Determine the [x, y] coordinate at the center of the cell enclosing the given text.  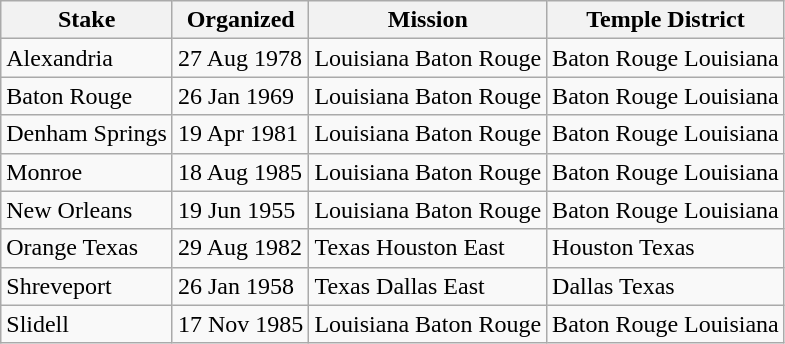
Shreveport [87, 286]
Dallas Texas [666, 286]
New Orleans [87, 210]
Monroe [87, 172]
27 Aug 1978 [240, 58]
Baton Rouge [87, 96]
29 Aug 1982 [240, 248]
Slidell [87, 324]
Temple District [666, 20]
Houston Texas [666, 248]
17 Nov 1985 [240, 324]
Stake [87, 20]
19 Apr 1981 [240, 134]
18 Aug 1985 [240, 172]
Denham Springs [87, 134]
Alexandria [87, 58]
Orange Texas [87, 248]
26 Jan 1969 [240, 96]
Texas Dallas East [428, 286]
Organized [240, 20]
Mission [428, 20]
Texas Houston East [428, 248]
19 Jun 1955 [240, 210]
26 Jan 1958 [240, 286]
